Locate the cell with the specified text and output its (x, y) center coordinate. 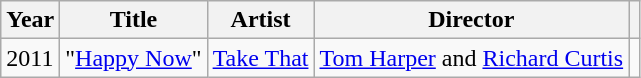
Tom Harper and Richard Curtis (472, 58)
Artist (260, 20)
Title (134, 20)
Director (472, 20)
2011 (30, 58)
Take That (260, 58)
"Happy Now" (134, 58)
Year (30, 20)
